Find where the given text appears and provide that cell's center as (X, Y) coordinate. 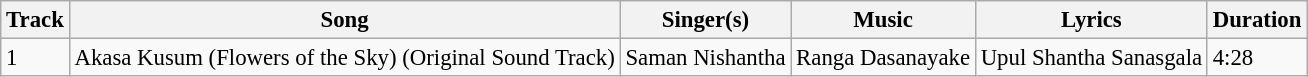
Saman Nishantha (706, 58)
Ranga Dasanayake (884, 58)
Upul Shantha Sanasgala (1091, 58)
Music (884, 20)
Akasa Kusum (Flowers of the Sky) (Original Sound Track) (344, 58)
4:28 (1256, 58)
Song (344, 20)
Lyrics (1091, 20)
1 (35, 58)
Singer(s) (706, 20)
Duration (1256, 20)
Track (35, 20)
